Scan for the cell matching the given text and deliver its [x, y] coordinate at center. 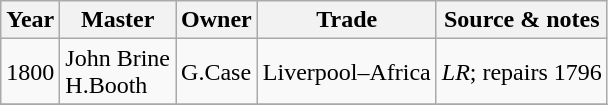
John BrineH.Booth [118, 72]
G.Case [217, 72]
Liverpool–Africa [346, 72]
Source & notes [522, 20]
Master [118, 20]
LR; repairs 1796 [522, 72]
Owner [217, 20]
Trade [346, 20]
1800 [30, 72]
Year [30, 20]
